Locate the cell with the specified text and output its [x, y] center coordinate. 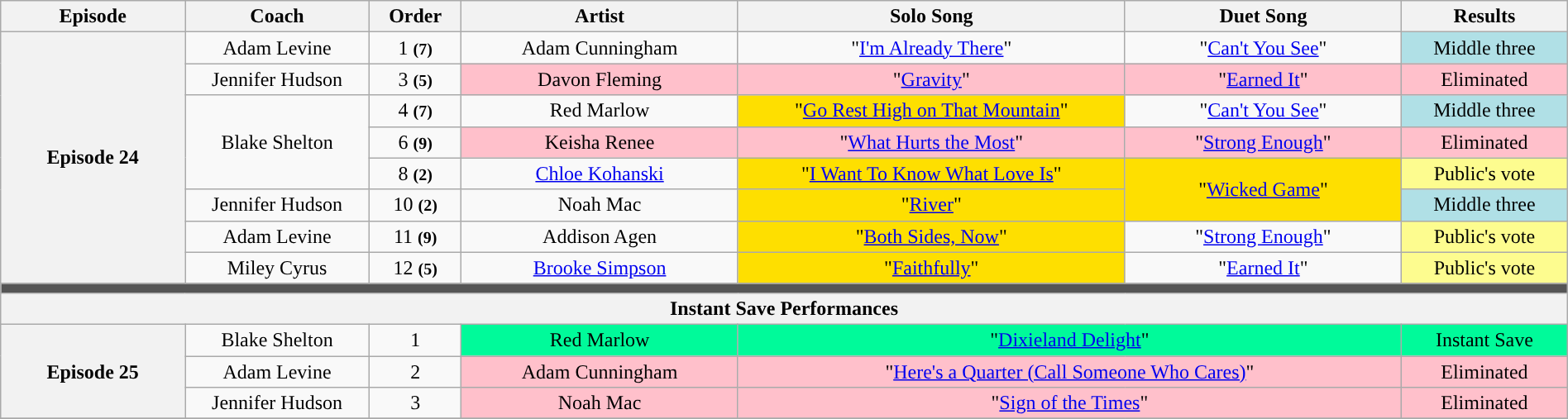
Instant Save Performances [784, 308]
3 [415, 403]
Instant Save [1485, 340]
"Both Sides, Now" [931, 236]
Order [415, 17]
"River" [931, 205]
12 (5) [415, 268]
Artist [600, 17]
Episode 24 [93, 158]
Addison Agen [600, 236]
Davon Fleming [600, 79]
4 (7) [415, 111]
Results [1485, 17]
10 (2) [415, 205]
"Wicked Game" [1263, 189]
6 (9) [415, 142]
1 [415, 340]
Keisha Renee [600, 142]
Episode 25 [93, 371]
"Go Rest High on That Mountain" [931, 111]
11 (9) [415, 236]
Episode [93, 17]
"I'm Already There" [931, 48]
Chloe Kohanski [600, 174]
Miley Cyrus [278, 268]
"Here's a Quarter (Call Someone Who Cares)" [1069, 371]
"I Want To Know What Love Is" [931, 174]
Duet Song [1263, 17]
"Faithfully" [931, 268]
"What Hurts the Most" [931, 142]
"Sign of the Times" [1069, 403]
Brooke Simpson [600, 268]
2 [415, 371]
1 (7) [415, 48]
Coach [278, 17]
8 (2) [415, 174]
"Gravity" [931, 79]
"Dixieland Delight" [1069, 340]
Solo Song [931, 17]
3 (5) [415, 79]
